Scan for the cell matching the given text and deliver its [x, y] coordinate at center. 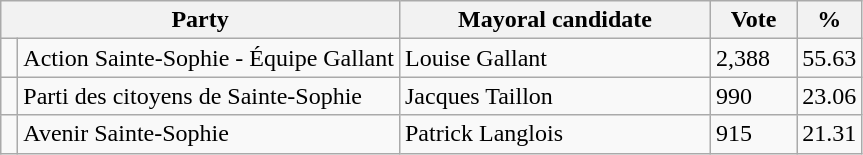
Louise Gallant [554, 58]
% [830, 20]
23.06 [830, 96]
Action Sainte-Sophie - Équipe Gallant [209, 58]
Vote [754, 20]
55.63 [830, 58]
Jacques Taillon [554, 96]
21.31 [830, 134]
915 [754, 134]
Party [200, 20]
Patrick Langlois [554, 134]
Parti des citoyens de Sainte-Sophie [209, 96]
Avenir Sainte-Sophie [209, 134]
Mayoral candidate [554, 20]
990 [754, 96]
2,388 [754, 58]
